Locate the cell with the specified text and output its [x, y] center coordinate. 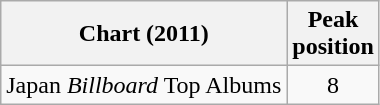
Japan Billboard Top Albums [144, 85]
Peakposition [333, 34]
Chart (2011) [144, 34]
8 [333, 85]
